Extract the [x, y] coordinate from the center of the cell holding the provided text.  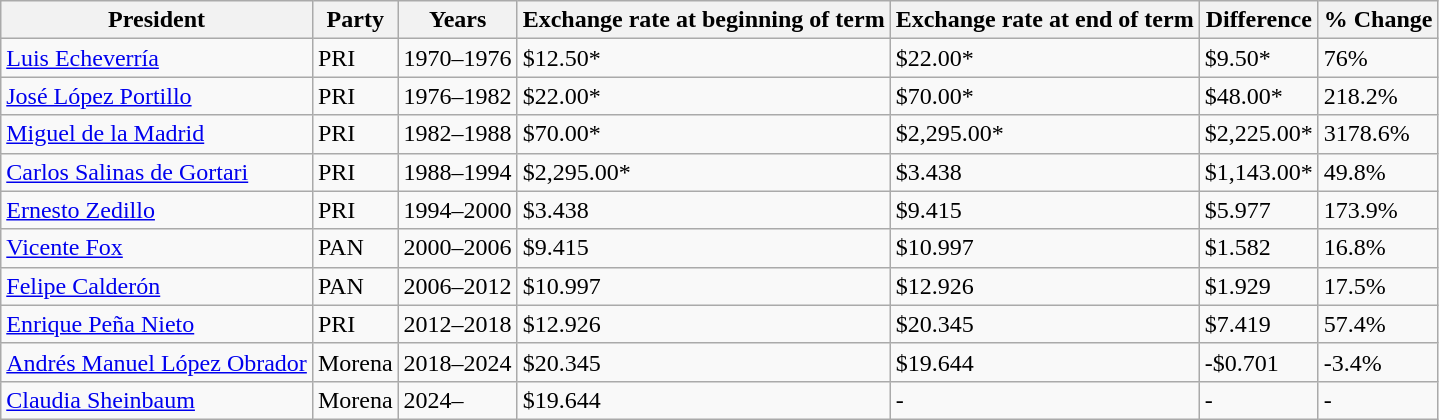
2018–2024 [458, 362]
Exchange rate at end of term [1044, 20]
Difference [1258, 20]
2006–2012 [458, 286]
$12.50* [704, 58]
16.8% [1378, 248]
-$0.701 [1258, 362]
$1.582 [1258, 248]
Enrique Peña Nieto [157, 324]
President [157, 20]
$1.929 [1258, 286]
Felipe Calderón [157, 286]
17.5% [1378, 286]
Claudia Sheinbaum [157, 400]
1994–2000 [458, 210]
2012–2018 [458, 324]
Luis Echeverría [157, 58]
Years [458, 20]
Ernesto Zedillo [157, 210]
1976–1982 [458, 96]
-3.4% [1378, 362]
3178.6% [1378, 134]
$5.977 [1258, 210]
José López Portillo [157, 96]
173.9% [1378, 210]
Exchange rate at beginning of term [704, 20]
49.8% [1378, 172]
$2,225.00* [1258, 134]
Carlos Salinas de Gortari [157, 172]
1988–1994 [458, 172]
$48.00* [1258, 96]
Andrés Manuel López Obrador [157, 362]
2024– [458, 400]
1982–1988 [458, 134]
218.2% [1378, 96]
76% [1378, 58]
% Change [1378, 20]
57.4% [1378, 324]
2000–2006 [458, 248]
Party [355, 20]
$9.50* [1258, 58]
Miguel de la Madrid [157, 134]
$7.419 [1258, 324]
$1,143.00* [1258, 172]
Vicente Fox [157, 248]
1970–1976 [458, 58]
